Determine the (X, Y) coordinate at the center of the cell enclosing the given text.  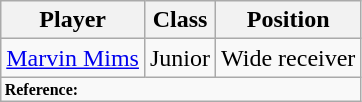
Marvin Mims (73, 58)
Position (288, 20)
Class (180, 20)
Player (73, 20)
Reference: (181, 89)
Junior (180, 58)
Wide receiver (288, 58)
